Scan for the cell matching the given text and deliver its (X, Y) coordinate at center. 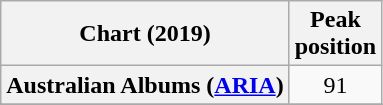
Australian Albums (ARIA) (145, 85)
Peakposition (335, 34)
Chart (2019) (145, 34)
91 (335, 85)
